Extract the (x, y) coordinate from the center of the cell holding the provided text.  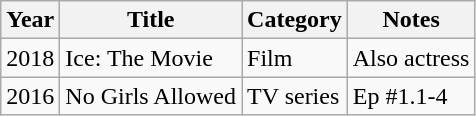
No Girls Allowed (151, 96)
TV series (295, 96)
Ice: The Movie (151, 58)
Also actress (411, 58)
Film (295, 58)
Year (30, 20)
Title (151, 20)
Category (295, 20)
Ep #1.1-4 (411, 96)
Notes (411, 20)
2018 (30, 58)
2016 (30, 96)
